Locate the cell with the specified text and output its [X, Y] center coordinate. 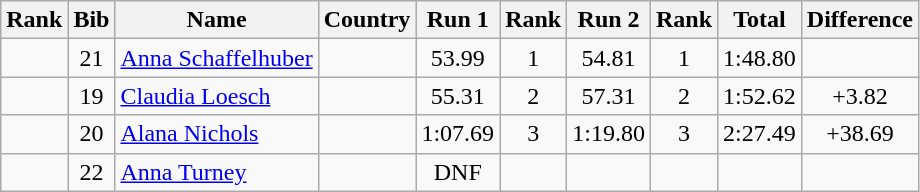
Run 1 [458, 20]
Name [216, 20]
21 [92, 58]
54.81 [609, 58]
Bib [92, 20]
55.31 [458, 96]
19 [92, 96]
22 [92, 172]
Country [367, 20]
1:52.62 [760, 96]
Anna Schaffelhuber [216, 58]
Anna Turney [216, 172]
1:48.80 [760, 58]
Total [760, 20]
Run 2 [609, 20]
20 [92, 134]
+38.69 [860, 134]
DNF [458, 172]
Difference [860, 20]
57.31 [609, 96]
1:19.80 [609, 134]
Claudia Loesch [216, 96]
Alana Nichols [216, 134]
2:27.49 [760, 134]
53.99 [458, 58]
1:07.69 [458, 134]
+3.82 [860, 96]
